Return (x, y) of the center of cell containing provided text 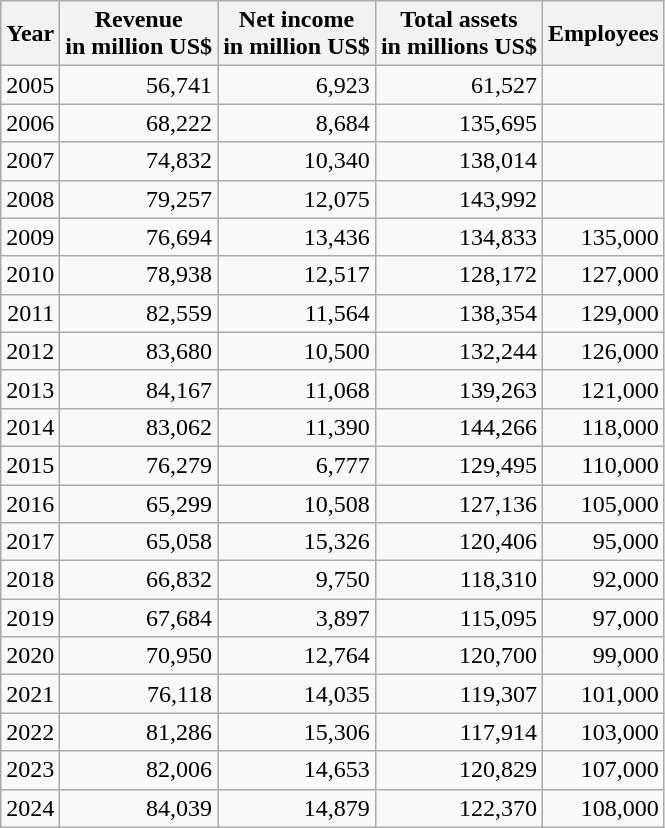
3,897 (297, 618)
6,923 (297, 85)
2008 (30, 199)
68,222 (139, 123)
2009 (30, 237)
144,266 (458, 427)
Revenuein million US$ (139, 34)
83,062 (139, 427)
78,938 (139, 275)
13,436 (297, 237)
2023 (30, 770)
11,564 (297, 313)
2006 (30, 123)
97,000 (603, 618)
Net incomein million US$ (297, 34)
95,000 (603, 542)
81,286 (139, 732)
2010 (30, 275)
129,495 (458, 465)
11,390 (297, 427)
121,000 (603, 389)
14,879 (297, 808)
67,684 (139, 618)
143,992 (458, 199)
2024 (30, 808)
6,777 (297, 465)
108,000 (603, 808)
65,299 (139, 503)
14,035 (297, 694)
74,832 (139, 161)
2012 (30, 351)
61,527 (458, 85)
119,307 (458, 694)
128,172 (458, 275)
92,000 (603, 580)
65,058 (139, 542)
117,914 (458, 732)
103,000 (603, 732)
120,700 (458, 656)
66,832 (139, 580)
Year (30, 34)
12,517 (297, 275)
105,000 (603, 503)
82,006 (139, 770)
12,075 (297, 199)
118,000 (603, 427)
76,694 (139, 237)
2005 (30, 85)
56,741 (139, 85)
2015 (30, 465)
138,354 (458, 313)
2014 (30, 427)
135,695 (458, 123)
107,000 (603, 770)
101,000 (603, 694)
120,406 (458, 542)
134,833 (458, 237)
110,000 (603, 465)
82,559 (139, 313)
11,068 (297, 389)
76,118 (139, 694)
Total assetsin millions US$ (458, 34)
127,136 (458, 503)
15,326 (297, 542)
12,764 (297, 656)
8,684 (297, 123)
10,500 (297, 351)
14,653 (297, 770)
135,000 (603, 237)
129,000 (603, 313)
2020 (30, 656)
120,829 (458, 770)
2016 (30, 503)
132,244 (458, 351)
84,167 (139, 389)
79,257 (139, 199)
84,039 (139, 808)
2021 (30, 694)
127,000 (603, 275)
138,014 (458, 161)
115,095 (458, 618)
126,000 (603, 351)
122,370 (458, 808)
139,263 (458, 389)
2019 (30, 618)
99,000 (603, 656)
2013 (30, 389)
2017 (30, 542)
Employees (603, 34)
76,279 (139, 465)
2011 (30, 313)
2018 (30, 580)
15,306 (297, 732)
2007 (30, 161)
118,310 (458, 580)
10,508 (297, 503)
83,680 (139, 351)
10,340 (297, 161)
9,750 (297, 580)
70,950 (139, 656)
2022 (30, 732)
